Search for the cell housing the specified text and yield its [X, Y] center coordinate. 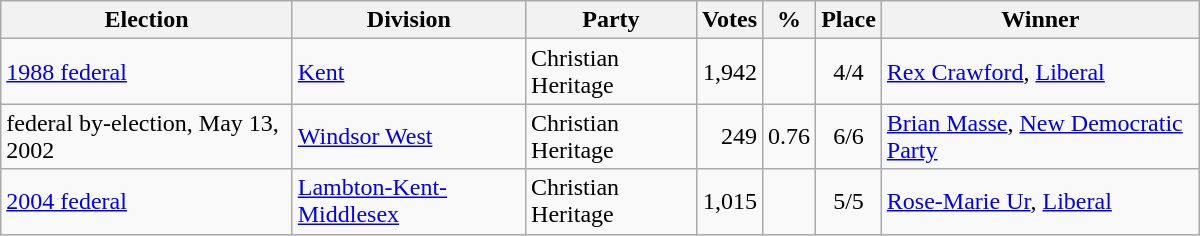
249 [729, 136]
% [790, 20]
Division [408, 20]
4/4 [849, 72]
Rose-Marie Ur, Liberal [1040, 202]
Party [612, 20]
Kent [408, 72]
federal by-election, May 13, 2002 [146, 136]
Brian Masse, New Democratic Party [1040, 136]
1988 federal [146, 72]
Votes [729, 20]
1,942 [729, 72]
2004 federal [146, 202]
Lambton-Kent-Middlesex [408, 202]
Rex Crawford, Liberal [1040, 72]
6/6 [849, 136]
0.76 [790, 136]
Election [146, 20]
Place [849, 20]
Winner [1040, 20]
Windsor West [408, 136]
5/5 [849, 202]
1,015 [729, 202]
